Pinpoint the cell where the given text exists, returning its [X, Y] midpoint coordinate. 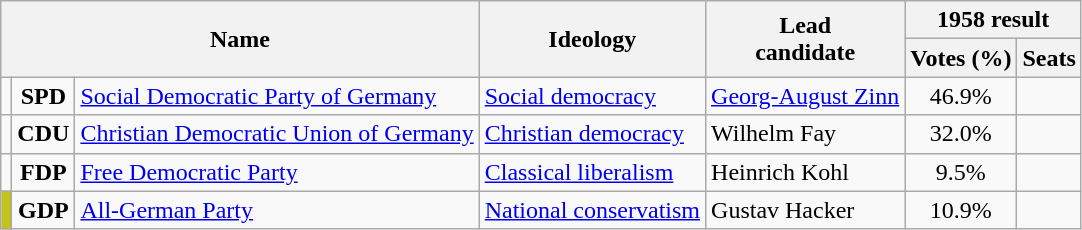
Social democracy [592, 96]
46.9% [961, 96]
1958 result [994, 20]
National conservatism [592, 210]
SPD [44, 96]
Votes (%) [961, 58]
Gustav Hacker [806, 210]
Leadcandidate [806, 39]
GDP [44, 210]
Name [240, 39]
Social Democratic Party of Germany [277, 96]
Christian democracy [592, 134]
Heinrich Kohl [806, 172]
Wilhelm Fay [806, 134]
All-German Party [277, 210]
10.9% [961, 210]
32.0% [961, 134]
Free Democratic Party [277, 172]
Christian Democratic Union of Germany [277, 134]
CDU [44, 134]
FDP [44, 172]
Classical liberalism [592, 172]
Seats [1049, 58]
9.5% [961, 172]
Georg-August Zinn [806, 96]
Ideology [592, 39]
